Detect which cell encompasses the target text, then output its (X, Y) center coordinate. 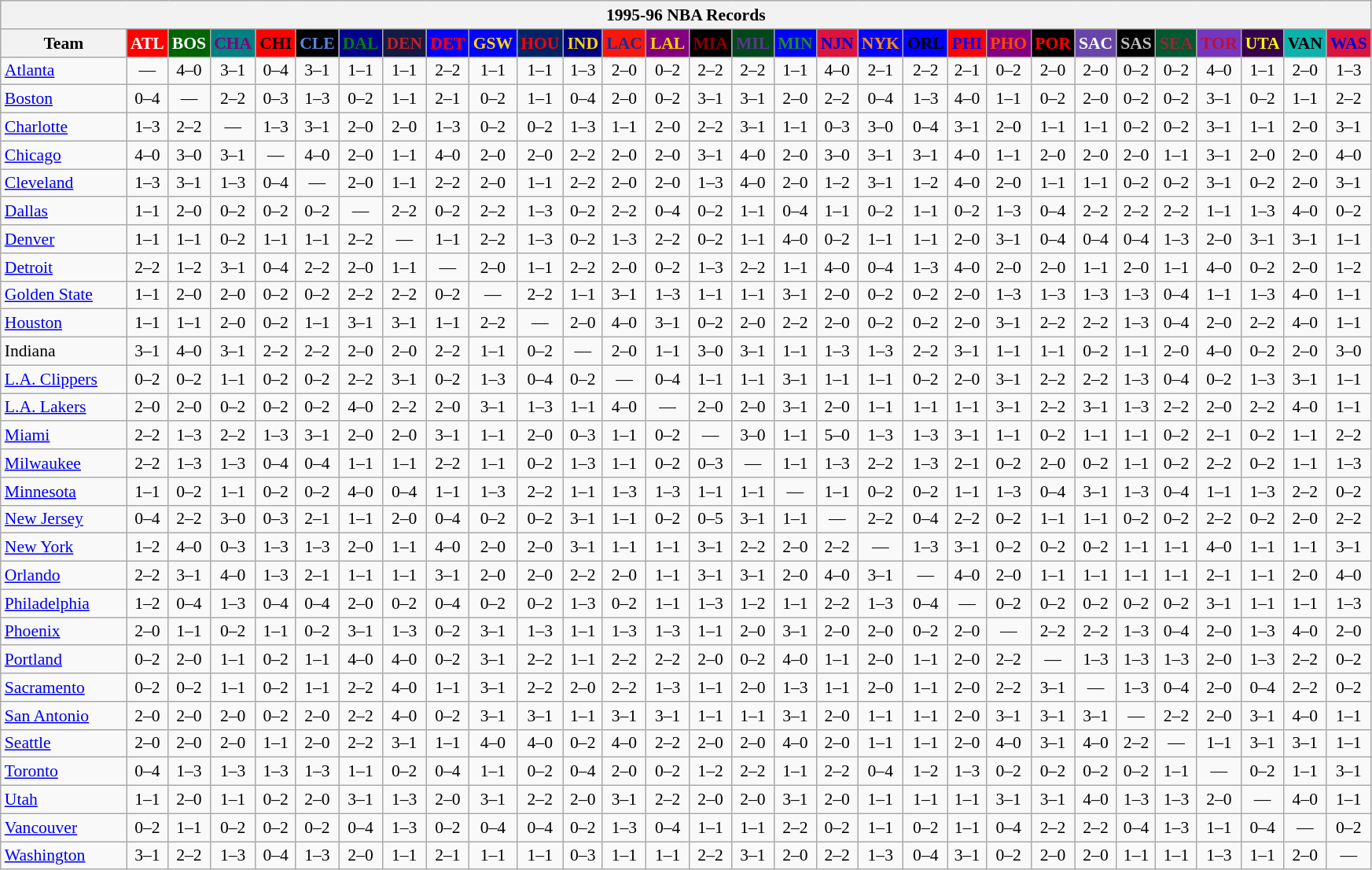
Chicago (64, 155)
HOU (539, 43)
Toronto (64, 772)
LAL (668, 43)
UTA (1263, 43)
New York (64, 547)
SEA (1176, 43)
GSW (494, 43)
5–0 (837, 436)
Seattle (64, 743)
Charlotte (64, 127)
0–5 (710, 519)
TOR (1219, 43)
Miami (64, 436)
SAC (1096, 43)
Sacramento (64, 688)
New Jersey (64, 519)
WAS (1349, 43)
BOS (189, 43)
Golden State (64, 295)
Phoenix (64, 632)
VAN (1305, 43)
Detroit (64, 267)
L.A. Lakers (64, 407)
L.A. Clippers (64, 379)
DEN (404, 43)
DET (448, 43)
MIL (753, 43)
Houston (64, 323)
Indiana (64, 352)
Utah (64, 800)
Atlanta (64, 71)
NJN (837, 43)
NYK (881, 43)
ATL (148, 43)
ORL (926, 43)
Team (64, 43)
Milwaukee (64, 463)
Cleveland (64, 183)
Minnesota (64, 492)
Denver (64, 239)
CHI (275, 43)
Philadelphia (64, 603)
Vancouver (64, 828)
Portland (64, 660)
Orlando (64, 576)
LAC (624, 43)
San Antonio (64, 716)
CHA (233, 43)
Washington (64, 856)
PHO (1008, 43)
Boston (64, 99)
1995-96 NBA Records (686, 15)
DAL (361, 43)
Dallas (64, 212)
MIA (710, 43)
SAS (1136, 43)
IND (583, 43)
PHI (967, 43)
CLE (318, 43)
MIN (795, 43)
POR (1053, 43)
